Scan for the cell matching the given text and deliver its [X, Y] coordinate at center. 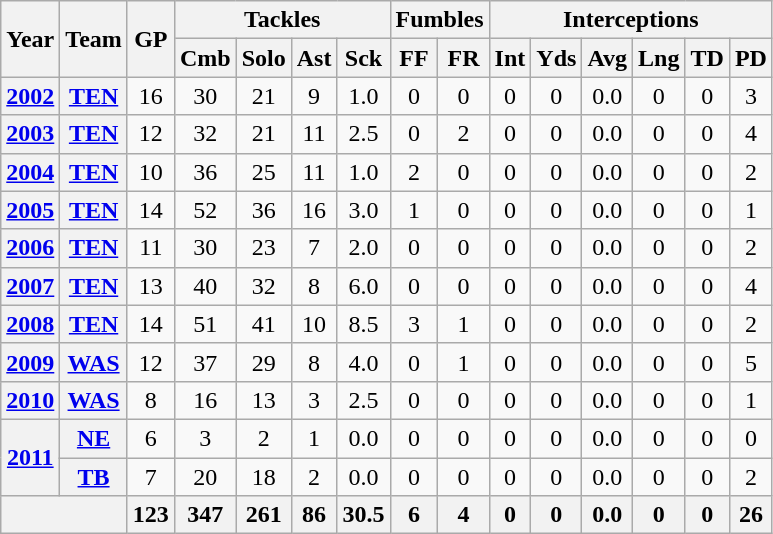
29 [264, 362]
6.0 [364, 286]
51 [205, 324]
4.0 [364, 362]
2007 [30, 286]
9 [314, 96]
20 [205, 477]
Avg [608, 58]
30.5 [364, 515]
Cmb [205, 58]
2009 [30, 362]
Interceptions [630, 20]
2003 [30, 134]
86 [314, 515]
26 [750, 515]
3.0 [364, 210]
FF [414, 58]
Solo [264, 58]
GP [150, 39]
NE [94, 438]
37 [205, 362]
Team [94, 39]
Sck [364, 58]
Int [510, 58]
2006 [30, 248]
5 [750, 362]
2005 [30, 210]
52 [205, 210]
Year [30, 39]
Fumbles [440, 20]
347 [205, 515]
41 [264, 324]
Yds [556, 58]
TD [707, 58]
PD [750, 58]
25 [264, 172]
FR [464, 58]
Lng [659, 58]
23 [264, 248]
18 [264, 477]
2002 [30, 96]
123 [150, 515]
TB [94, 477]
8.5 [364, 324]
40 [205, 286]
2008 [30, 324]
2010 [30, 400]
Tackles [282, 20]
2011 [30, 457]
Ast [314, 58]
261 [264, 515]
2004 [30, 172]
2.0 [364, 248]
